Provide the [x, y] coordinate of the cell's center where the given text is located.  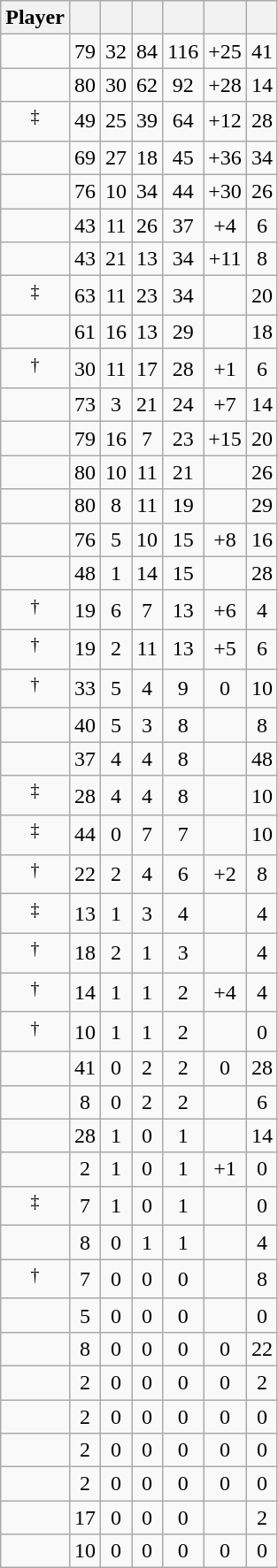
+15 [225, 439]
+6 [225, 610]
9 [183, 688]
+25 [225, 51]
63 [85, 295]
25 [117, 122]
73 [85, 405]
49 [85, 122]
+2 [225, 874]
64 [183, 122]
+36 [225, 157]
+5 [225, 649]
40 [85, 725]
39 [147, 122]
+11 [225, 259]
+8 [225, 539]
61 [85, 332]
92 [183, 85]
+12 [225, 122]
24 [183, 405]
27 [117, 157]
+28 [225, 85]
Player [35, 18]
32 [117, 51]
69 [85, 157]
+7 [225, 405]
33 [85, 688]
+30 [225, 192]
62 [147, 85]
84 [147, 51]
116 [183, 51]
45 [183, 157]
